Pinpoint the cell where the given text exists, returning its [X, Y] midpoint coordinate. 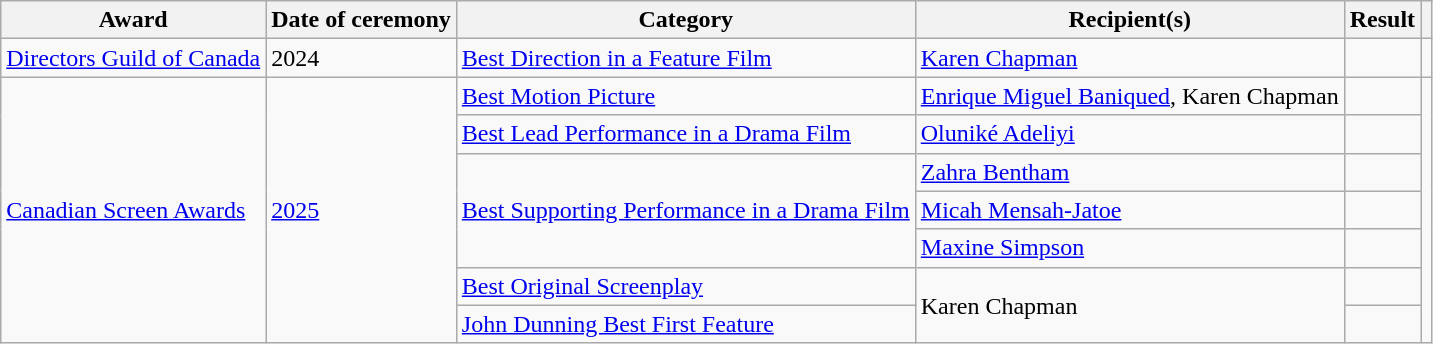
2024 [362, 58]
Best Lead Performance in a Drama Film [686, 134]
Category [686, 20]
Micah Mensah-Jatoe [1130, 210]
Award [134, 20]
Enrique Miguel Baniqued, Karen Chapman [1130, 96]
Result [1382, 20]
Best Supporting Performance in a Drama Film [686, 210]
Recipient(s) [1130, 20]
Directors Guild of Canada [134, 58]
Canadian Screen Awards [134, 210]
Date of ceremony [362, 20]
John Dunning Best First Feature [686, 324]
2025 [362, 210]
Zahra Bentham [1130, 172]
Best Motion Picture [686, 96]
Maxine Simpson [1130, 248]
Oluniké Adeliyi [1130, 134]
Best Original Screenplay [686, 286]
Best Direction in a Feature Film [686, 58]
